For the text-containing cell, return its midpoint in (X, Y) coordinate format. 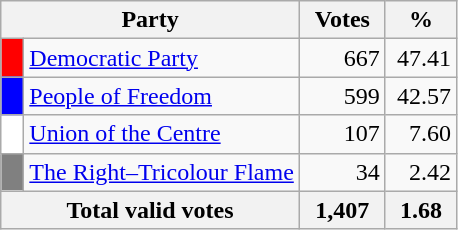
2.42 (420, 172)
Party (150, 20)
1.68 (420, 210)
42.57 (420, 96)
People of Freedom (162, 96)
47.41 (420, 58)
599 (342, 96)
Democratic Party (162, 58)
Votes (342, 20)
% (420, 20)
The Right–Tricolour Flame (162, 172)
7.60 (420, 134)
Union of the Centre (162, 134)
667 (342, 58)
1,407 (342, 210)
107 (342, 134)
34 (342, 172)
Total valid votes (150, 210)
